Determine the (x, y) coordinate at the center of the cell enclosing the given text.  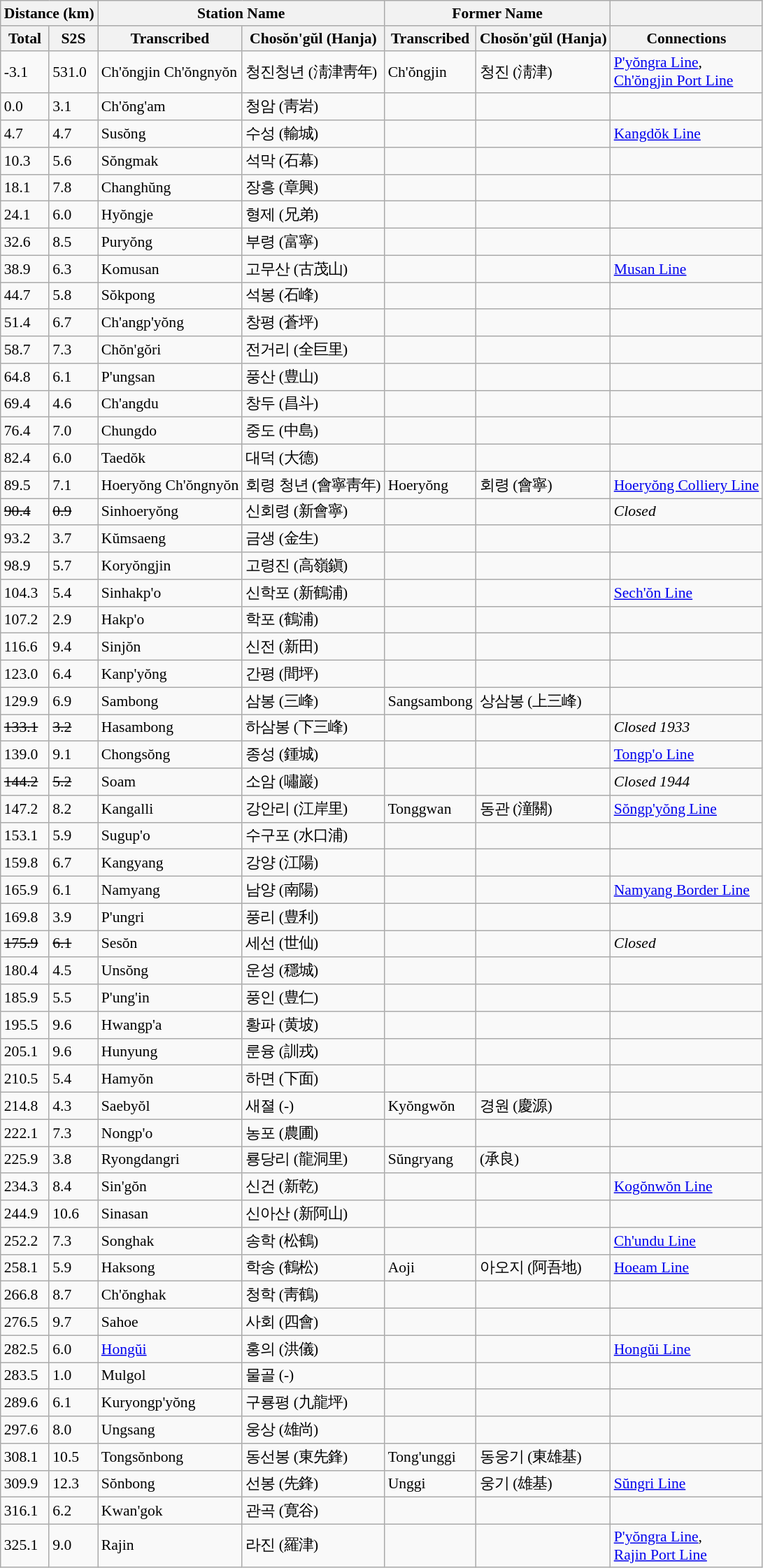
252.2 (25, 1242)
8.4 (73, 1187)
Ch'ŏngjin Ch'ŏngnyŏn (170, 71)
신아산 (新阿山) (313, 1214)
51.4 (25, 323)
동선봉 (東先鋒) (313, 1457)
관곡 (寛谷) (313, 1511)
Rajin (170, 1546)
Musan Line (687, 268)
Sambong (170, 700)
P'ungsan (170, 377)
Chongsŏng (170, 755)
하삼봉 (下三峰) (313, 728)
청학 (靑鶴) (313, 1295)
Sin'gŏn (170, 1187)
8.5 (73, 242)
4.6 (73, 404)
전거리 (全巨里) (313, 350)
165.9 (25, 891)
Closed 1933 (687, 728)
Songhak (170, 1242)
Sinhakp'o (170, 593)
P'ungri (170, 917)
Koryŏngjin (170, 566)
Tongsŏnbong (170, 1457)
남양 (南陽) (313, 891)
222.1 (25, 1132)
225.9 (25, 1160)
5.5 (73, 998)
123.0 (25, 674)
90.4 (25, 512)
선봉 (先鋒) (313, 1483)
147.2 (25, 810)
6.2 (73, 1511)
Ch'ŏnghak (170, 1295)
7.1 (73, 485)
8.7 (73, 1295)
강안리 (江岸里) (313, 810)
Former Name (498, 13)
8.2 (73, 810)
Puryŏng (170, 242)
장흥 (章興) (313, 187)
중도 (中島) (313, 431)
풍산 (豊山) (313, 377)
116.6 (25, 647)
Namyang (170, 891)
송학 (松鶴) (313, 1242)
Tong'unggi (431, 1457)
Sugup'o (170, 836)
상삼봉 (上三峰) (543, 700)
9.7 (73, 1323)
학포 (鶴浦) (313, 619)
144.2 (25, 782)
9.4 (73, 647)
129.9 (25, 700)
205.1 (25, 1051)
Hwangp'a (170, 1025)
구룡평 (九龍坪) (313, 1404)
홍의 (洪儀) (313, 1349)
Susŏng (170, 134)
6.9 (73, 700)
214.8 (25, 1106)
308.1 (25, 1457)
대덕 (大德) (313, 459)
3.1 (73, 108)
룬융 (訓戎) (313, 1051)
10.3 (25, 161)
159.8 (25, 863)
104.3 (25, 593)
5.6 (73, 161)
98.9 (25, 566)
Hongŭi (170, 1349)
S2S (73, 38)
신학포 (新鶴浦) (313, 593)
89.5 (25, 485)
Tongp'o Line (687, 755)
Ch'ŏng'am (170, 108)
4.3 (73, 1106)
동웅기 (東雄基) (543, 1457)
창두 (昌斗) (313, 404)
금생 (金生) (313, 540)
Sangsambong (431, 700)
Hoeryŏng Ch'ŏngnyŏn (170, 485)
Sŏkpong (170, 296)
24.1 (25, 215)
133.1 (25, 728)
Sŏngmak (170, 161)
Sŭngri Line (687, 1483)
물골 (-) (313, 1376)
282.5 (25, 1349)
Sahoe (170, 1323)
Sŏngp'yŏng Line (687, 810)
Kŭmsaeng (170, 540)
부령 (富寧) (313, 242)
아오지 (阿吾地) (543, 1268)
3.2 (73, 728)
라진 (羅津) (313, 1546)
운성 (穩城) (313, 972)
309.9 (25, 1483)
Ch'ŏngjin (431, 71)
Hunyung (170, 1051)
Kyŏngwŏn (431, 1106)
283.5 (25, 1376)
Kanp'yŏng (170, 674)
Sinhoeryŏng (170, 512)
58.7 (25, 350)
Unsŏng (170, 972)
고무산 (古茂山) (313, 268)
Kangdŏk Line (687, 134)
276.5 (25, 1323)
소암 (嘯巖) (313, 782)
153.1 (25, 836)
Station Name (241, 13)
Changhŭng (170, 187)
Connections (687, 38)
Ungsang (170, 1430)
사회 (四會) (313, 1323)
Soam (170, 782)
종성 (鍾城) (313, 755)
P'yŏngra Line,Rajin Port Line (687, 1546)
신회령 (新會寧) (313, 512)
Hyŏngje (170, 215)
고령진 (高嶺鎭) (313, 566)
Sech'ŏn Line (687, 593)
삼봉 (三峰) (313, 700)
289.6 (25, 1404)
Haksong (170, 1268)
32.6 (25, 242)
10.5 (73, 1457)
풍인 (豊仁) (313, 998)
형제 (兄弟) (313, 215)
9.0 (73, 1546)
297.6 (25, 1430)
325.1 (25, 1546)
6.3 (73, 268)
5.2 (73, 782)
Saebyŏl (170, 1106)
175.9 (25, 944)
경원 (慶源) (543, 1106)
Chŏn'gŏri (170, 350)
64.8 (25, 377)
234.3 (25, 1187)
Sinasan (170, 1214)
316.1 (25, 1511)
룡당리 (龍洞里) (313, 1160)
Sinjŏn (170, 647)
93.2 (25, 540)
P'yŏngra Line,Ch'ŏngjin Port Line (687, 71)
76.4 (25, 431)
3.9 (73, 917)
3.7 (73, 540)
Ch'undu Line (687, 1242)
Aoji (431, 1268)
38.9 (25, 268)
18.1 (25, 187)
새졀 (-) (313, 1106)
3.8 (73, 1160)
Kangalli (170, 810)
5.7 (73, 566)
Hoeam Line (687, 1268)
황파 (黄坡) (313, 1025)
Taedŏk (170, 459)
창평 (蒼坪) (313, 323)
Unggi (431, 1483)
석봉 (石峰) (313, 296)
Ch'angdu (170, 404)
Tonggwan (431, 810)
강양 (江陽) (313, 863)
Closed 1944 (687, 782)
Komusan (170, 268)
Nongp'o (170, 1132)
회령 (會寧) (543, 485)
266.8 (25, 1295)
6.4 (73, 674)
동관 (潼關) (543, 810)
82.4 (25, 459)
4.5 (73, 972)
Sesŏn (170, 944)
210.5 (25, 1079)
1.0 (73, 1376)
Ryongdangri (170, 1160)
P'ung'in (170, 998)
Kangyang (170, 863)
Hakp'o (170, 619)
간평 (間坪) (313, 674)
수구포 (水口浦) (313, 836)
(承良) (543, 1160)
185.9 (25, 998)
Kogŏnwŏn Line (687, 1187)
531.0 (73, 71)
244.9 (25, 1214)
7.0 (73, 431)
169.8 (25, 917)
139.0 (25, 755)
웅상 (雄尚) (313, 1430)
10.6 (73, 1214)
Hamyŏn (170, 1079)
0.9 (73, 512)
44.7 (25, 296)
세선 (世仙) (313, 944)
12.3 (73, 1483)
웅기 (雄基) (543, 1483)
Hasambong (170, 728)
107.2 (25, 619)
5.8 (73, 296)
신건 (新乾) (313, 1187)
농포 (農圃) (313, 1132)
Total (25, 38)
8.0 (73, 1430)
Distance (km) (49, 13)
-3.1 (25, 71)
Ch'angp'yŏng (170, 323)
하면 (下面) (313, 1079)
Sŭngryang (431, 1160)
9.1 (73, 755)
청진청년 (淸津靑年) (313, 71)
신전 (新田) (313, 647)
Kuryongp'yŏng (170, 1404)
회령 청년 (會寧靑年) (313, 485)
258.1 (25, 1268)
Chungdo (170, 431)
0.0 (25, 108)
Sŏnbong (170, 1483)
69.4 (25, 404)
7.8 (73, 187)
청암 (靑岩) (313, 108)
풍리 (豊利) (313, 917)
수성 (輸城) (313, 134)
Hoeryŏng (431, 485)
2.9 (73, 619)
학송 (鶴松) (313, 1268)
석막 (石幕) (313, 161)
Kwan'gok (170, 1511)
Hoeryŏng Colliery Line (687, 485)
Namyang Border Line (687, 891)
180.4 (25, 972)
195.5 (25, 1025)
청진 (淸津) (543, 71)
Mulgol (170, 1376)
Hongŭi Line (687, 1349)
